Provide the (x, y) coordinate of the cell's center where the given text is located.  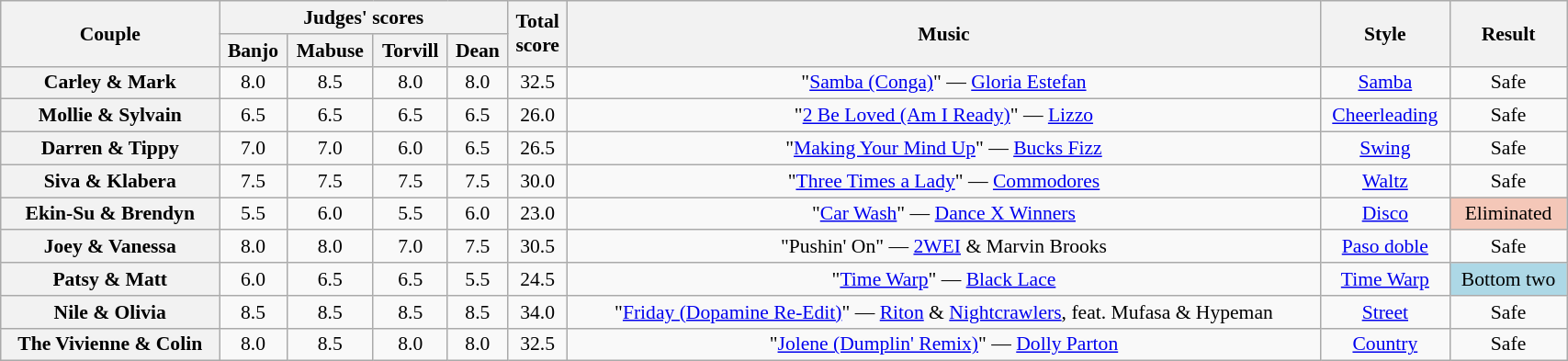
Carley & Mark (110, 83)
Country (1385, 344)
23.0 (538, 214)
Music (944, 33)
"Making Your Mind Up" — Bucks Fizz (944, 149)
Couple (110, 33)
Siva & Klabera (110, 181)
Paso doble (1385, 247)
34.0 (538, 312)
Patsy & Matt (110, 279)
"Friday (Dopamine Re-Edit)" — Riton & Nightcrawlers, feat. Mufasa & Hypeman (944, 312)
Samba (1385, 83)
"Jolene (Dumplin' Remix)" — Dolly Parton (944, 344)
Torvill (410, 51)
24.5 (538, 279)
Joey & Vanessa (110, 247)
26.5 (538, 149)
Banjo (254, 51)
Cheerleading (1385, 116)
"Three Times a Lady" — Commodores (944, 181)
Street (1385, 312)
Dean (478, 51)
Totalscore (538, 33)
30.5 (538, 247)
Style (1385, 33)
"Car Wash" — Dance X Winners (944, 214)
Ekin-Su & Brendyn (110, 214)
Time Warp (1385, 279)
Bottom two (1508, 279)
"Pushin' On" — 2WEI & Marvin Brooks (944, 247)
30.0 (538, 181)
Darren & Tippy (110, 149)
Mollie & Sylvain (110, 116)
Judges' scores (364, 17)
"2 Be Loved (Am I Ready)" — Lizzo (944, 116)
Waltz (1385, 181)
Disco (1385, 214)
The Vivienne & Colin (110, 344)
Result (1508, 33)
"Time Warp" — Black Lace (944, 279)
Eliminated (1508, 214)
Mabuse (330, 51)
Nile & Olivia (110, 312)
26.0 (538, 116)
Swing (1385, 149)
"Samba (Conga)" — Gloria Estefan (944, 83)
